Output the [x, y] coordinate of the center of the cell containing the given text.  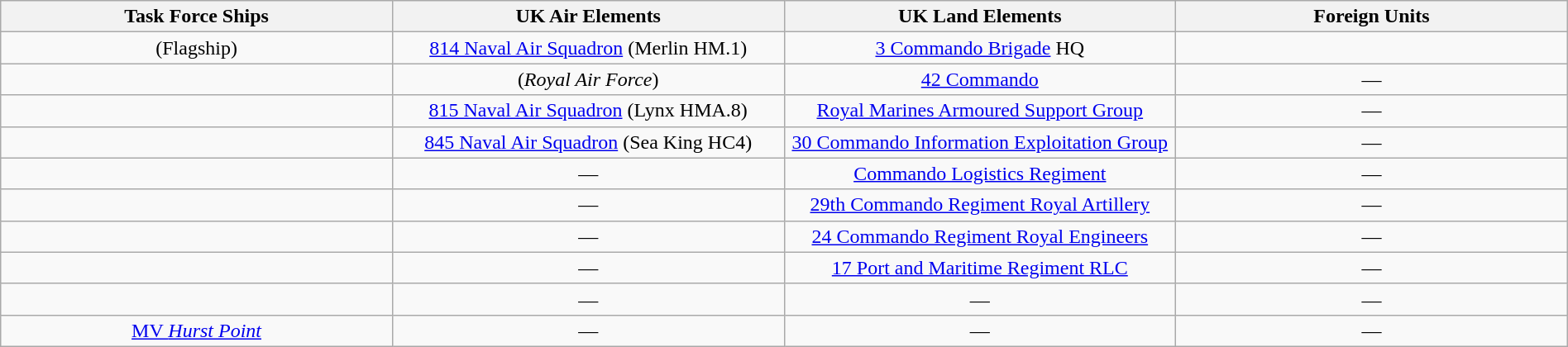
(Flagship) [197, 48]
24 Commando Regiment Royal Engineers [980, 236]
Foreign Units [1372, 17]
815 Naval Air Squadron (Lynx HMA.8) [588, 111]
UK Land Elements [980, 17]
29th Commando Regiment Royal Artillery [980, 205]
3 Commando Brigade HQ [980, 48]
814 Naval Air Squadron (Merlin HM.1) [588, 48]
Royal Marines Armoured Support Group [980, 111]
30 Commando Information Exploitation Group [980, 142]
Task Force Ships [197, 17]
42 Commando [980, 79]
UK Air Elements [588, 17]
Commando Logistics Regiment [980, 173]
MV Hurst Point [197, 330]
17 Port and Maritime Regiment RLC [980, 268]
845 Naval Air Squadron (Sea King HC4) [588, 142]
(Royal Air Force) [588, 79]
